Scan for the cell matching the given text and deliver its (x, y) coordinate at center. 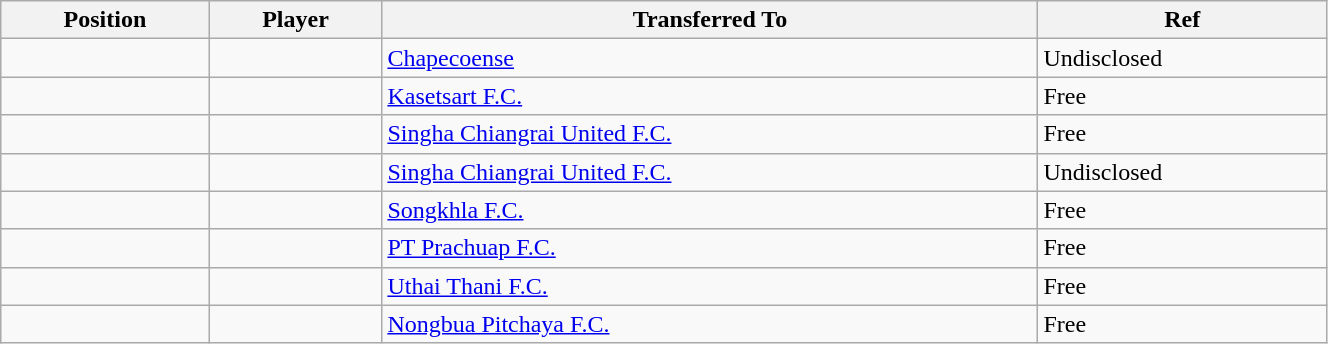
Nongbua Pitchaya F.C. (710, 324)
Transferred To (710, 20)
Uthai Thani F.C. (710, 286)
Ref (1182, 20)
Position (105, 20)
Songkhla F.C. (710, 210)
Kasetsart F.C. (710, 96)
Player (296, 20)
PT Prachuap F.C. (710, 248)
Chapecoense (710, 58)
